Output the [x, y] coordinate of the center of the cell containing the given text.  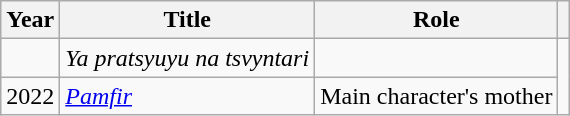
2022 [30, 96]
Ya pratsyuyu na tsvyntari [188, 58]
Main character's mother [436, 96]
Role [436, 20]
Title [188, 20]
Year [30, 20]
Pamfir [188, 96]
